Search for the cell housing the specified text and yield its [X, Y] center coordinate. 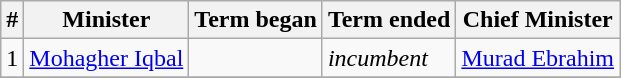
Term ended [389, 20]
Chief Minister [538, 20]
Murad Ebrahim [538, 58]
# [12, 20]
Term began [256, 20]
Minister [106, 20]
1 [12, 58]
Mohagher Iqbal [106, 58]
incumbent [389, 58]
